Scan for the cell matching the given text and deliver its (x, y) coordinate at center. 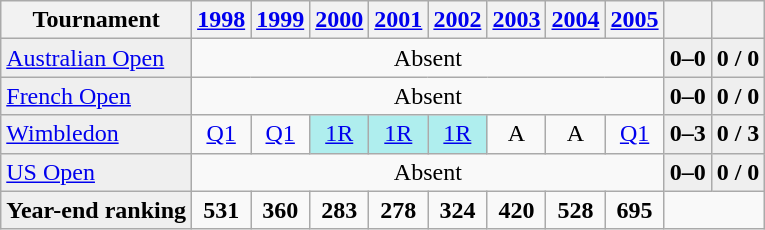
2001 (398, 20)
1999 (280, 20)
Australian Open (96, 58)
Tournament (96, 20)
695 (634, 210)
1998 (222, 20)
528 (576, 210)
French Open (96, 96)
360 (280, 210)
0–3 (688, 134)
324 (458, 210)
420 (516, 210)
283 (340, 210)
Year-end ranking (96, 210)
2002 (458, 20)
2000 (340, 20)
531 (222, 210)
0 / 3 (738, 134)
Wimbledon (96, 134)
2005 (634, 20)
US Open (96, 172)
278 (398, 210)
2003 (516, 20)
2004 (576, 20)
